Scan for the cell matching the given text and deliver its [x, y] coordinate at center. 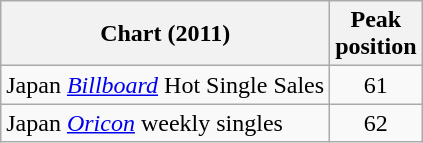
Japan Billboard Hot Single Sales [166, 85]
61 [376, 85]
Peakposition [376, 34]
Japan Oricon weekly singles [166, 123]
62 [376, 123]
Chart (2011) [166, 34]
